Scan for the cell matching the given text and deliver its [x, y] coordinate at center. 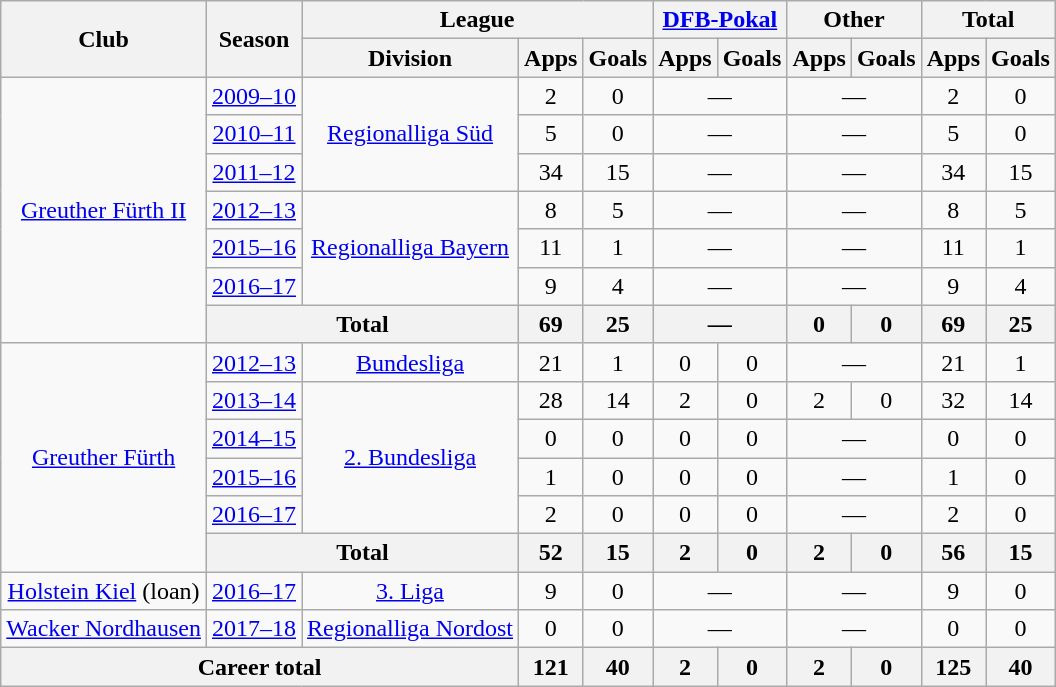
Greuther Fürth [104, 457]
Other [854, 20]
Season [254, 39]
DFB-Pokal [720, 20]
2014–15 [254, 438]
3. Liga [410, 591]
2009–10 [254, 96]
56 [953, 553]
Wacker Nordhausen [104, 629]
2011–12 [254, 172]
2013–14 [254, 400]
2010–11 [254, 134]
Career total [260, 667]
Division [410, 58]
32 [953, 400]
125 [953, 667]
2017–18 [254, 629]
Regionalliga Süd [410, 134]
28 [551, 400]
League [478, 20]
52 [551, 553]
Holstein Kiel (loan) [104, 591]
Bundesliga [410, 362]
Greuther Fürth II [104, 210]
Club [104, 39]
2. Bundesliga [410, 457]
121 [551, 667]
Regionalliga Bayern [410, 248]
Regionalliga Nordost [410, 629]
